Provide the (x, y) coordinate of the cell's center where the given text is located.  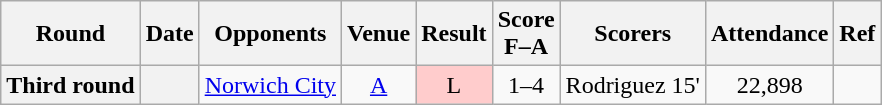
Rodriguez 15' (632, 85)
Ref (858, 34)
Scorers (632, 34)
A (379, 85)
22,898 (769, 85)
Attendance (769, 34)
Round (70, 34)
Third round (70, 85)
Venue (379, 34)
Result (454, 34)
L (454, 85)
ScoreF–A (526, 34)
Date (170, 34)
1–4 (526, 85)
Norwich City (270, 85)
Opponents (270, 34)
